For the text-containing cell, return its midpoint in (X, Y) coordinate format. 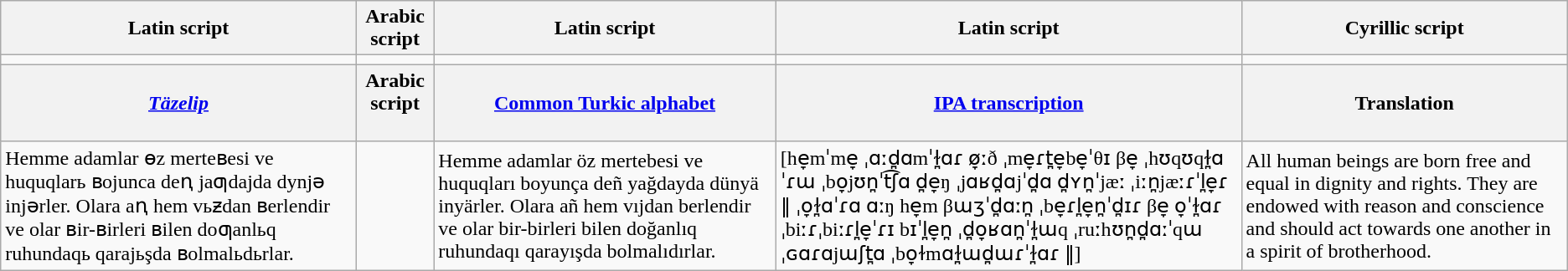
Täzelip (179, 103)
IPA transcription (1008, 103)
Cyrillic script (1404, 28)
Translation (1404, 103)
Common Turkic alphabet (605, 103)
